Find where the given text appears and provide that cell's center as [X, Y] coordinate. 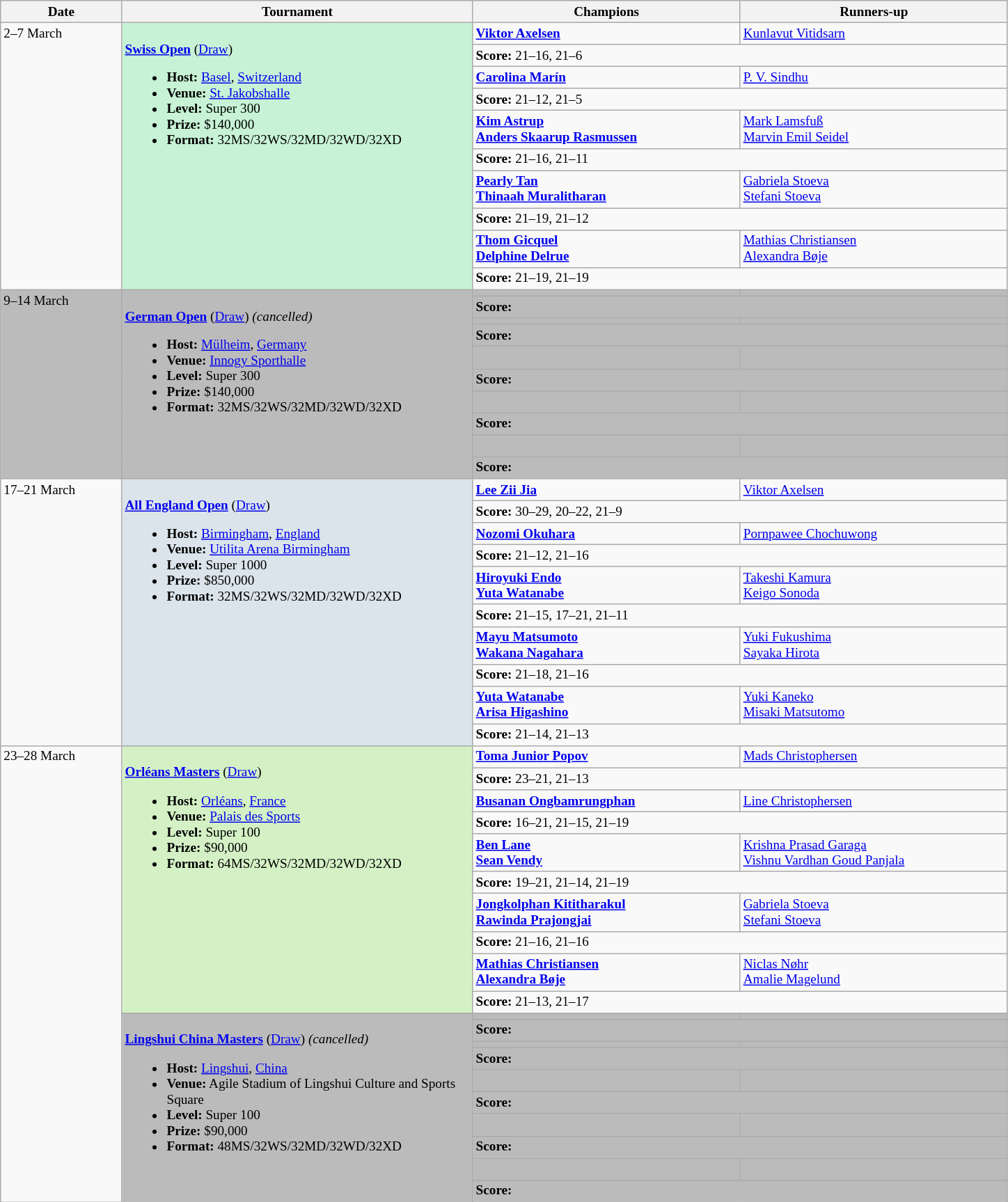
Yuki Kaneko Misaki Matsutomo [874, 705]
Score: 21–18, 21–16 [740, 675]
Orléans Masters (Draw)Host: Orléans, FranceVenue: Palais des SportsLevel: Super 100Prize: $90,000Format: 64MS/32WS/32MD/32WD/32XD [297, 879]
Score: 21–19, 21–12 [740, 219]
Score: 19–21, 21–14, 21–19 [740, 883]
Runners-up [874, 12]
Carolina Marín [606, 77]
Score: 21–15, 17–21, 21–11 [740, 615]
Kunlavut Vitidsarn [874, 33]
17–21 March [61, 612]
Score: 21–13, 21–17 [740, 1002]
9–14 March [61, 384]
Score: 21–12, 21–16 [740, 555]
Mayu Matsumoto Wakana Nagahara [606, 645]
Champions [606, 12]
Nozomi Okuhara [606, 534]
Kim Astrup Anders Skaarup Rasmussen [606, 129]
All England Open (Draw)Host: Birmingham, EnglandVenue: Utilita Arena BirminghamLevel: Super 1000Prize: $850,000Format: 32MS/32WS/32MD/32WD/32XD [297, 612]
Takeshi Kamura Keigo Sonoda [874, 585]
Hiroyuki Endo Yuta Watanabe [606, 585]
Jongkolphan Kititharakul Rawinda Prajongjai [606, 912]
German Open (Draw) (cancelled)Host: Mülheim, GermanyVenue: Innogy SporthalleLevel: Super 300Prize: $140,000Format: 32MS/32WS/32MD/32WD/32XD [297, 384]
Pornpawee Chochuwong [874, 534]
Thom Gicquel Delphine Delrue [606, 248]
Line Christophersen [874, 801]
Yuki Fukushima Sayaka Hirota [874, 645]
Score: 21–12, 21–5 [740, 100]
Score: 21–16, 21–11 [740, 159]
Lee Zii Jia [606, 490]
Score: 21–16, 21–6 [740, 56]
Date [61, 12]
Swiss Open (Draw)Host: Basel, SwitzerlandVenue: St. JakobshalleLevel: Super 300Prize: $140,000Format: 32MS/32WS/32MD/32WD/32XD [297, 156]
Busanan Ongbamrungphan [606, 801]
Score: 23–21, 21–13 [740, 779]
Score: 21–19, 21–19 [740, 278]
Toma Junior Popov [606, 757]
23–28 March [61, 973]
2–7 March [61, 156]
Score: 30–29, 20–22, 21–9 [740, 512]
Score: 21–16, 21–16 [740, 942]
Tournament [297, 12]
Score: 16–21, 21–15, 21–19 [740, 823]
Mads Christophersen [874, 757]
Krishna Prasad Garaga Vishnu Vardhan Goud Panjala [874, 853]
Pearly Tan Thinaah Muralitharan [606, 189]
Score: 21–14, 21–13 [740, 735]
Ben Lane Sean Vendy [606, 853]
Yuta Watanabe Arisa Higashino [606, 705]
P. V. Sindhu [874, 77]
Mark Lamsfuß Marvin Emil Seidel [874, 129]
Niclas Nøhr Amalie Magelund [874, 972]
